Locate the cell with the specified text and output its (x, y) center coordinate. 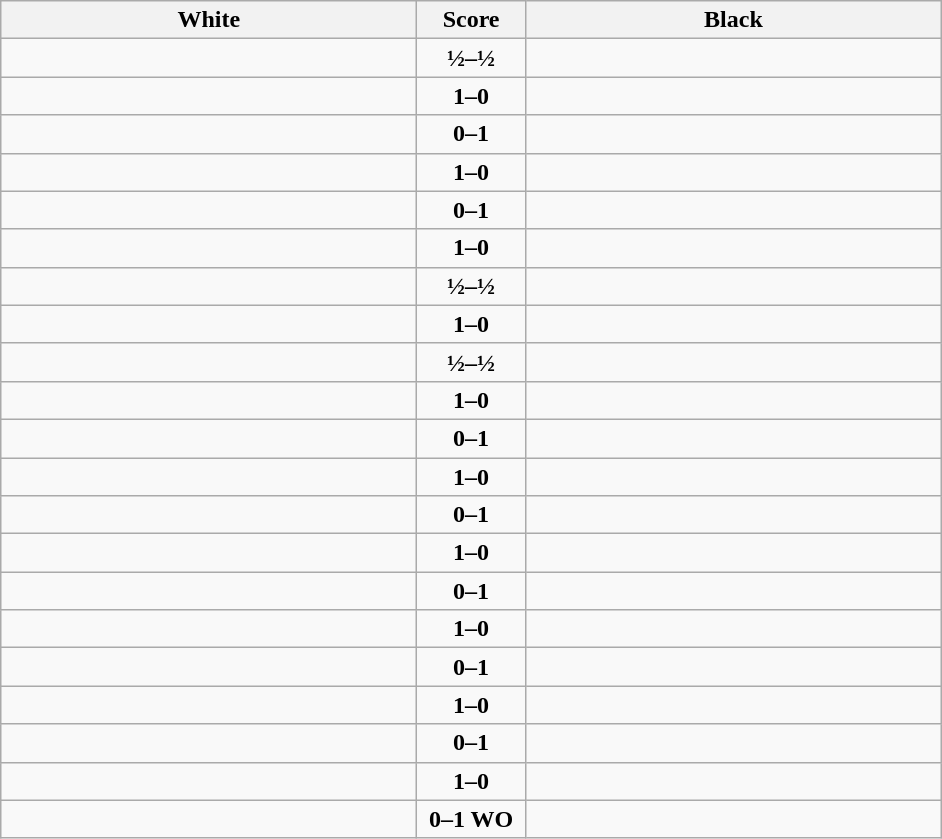
White (209, 20)
Black (733, 20)
Score (472, 20)
0–1 WO (472, 819)
